Return (X, Y) of the center of cell containing provided text 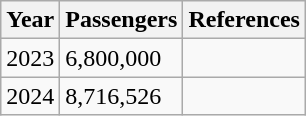
2024 (30, 96)
References (244, 20)
6,800,000 (122, 58)
8,716,526 (122, 96)
2023 (30, 58)
Passengers (122, 20)
Year (30, 20)
